Detect which cell encompasses the target text, then output its (x, y) center coordinate. 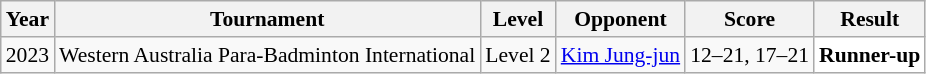
12–21, 17–21 (750, 55)
Western Australia Para-Badminton International (267, 55)
Level 2 (518, 55)
Year (28, 19)
Kim Jung-jun (620, 55)
Result (870, 19)
Score (750, 19)
Opponent (620, 19)
Level (518, 19)
Runner-up (870, 55)
2023 (28, 55)
Tournament (267, 19)
